Search for the cell housing the specified text and yield its (X, Y) center coordinate. 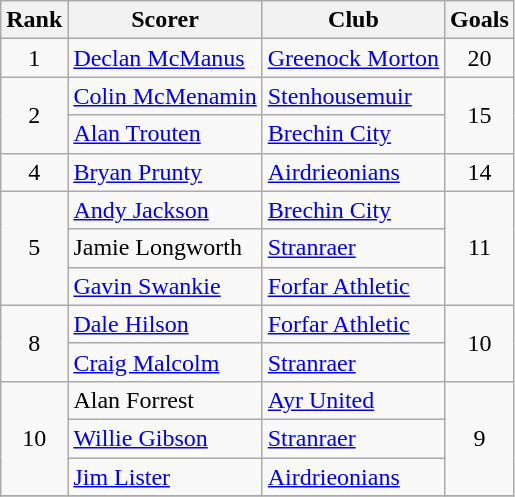
Craig Malcolm (165, 362)
20 (480, 58)
Declan McManus (165, 58)
5 (34, 248)
Ayr United (353, 400)
Alan Forrest (165, 400)
Bryan Prunty (165, 172)
Alan Trouten (165, 134)
1 (34, 58)
Rank (34, 20)
Gavin Swankie (165, 286)
15 (480, 115)
Greenock Morton (353, 58)
Dale Hilson (165, 324)
Andy Jackson (165, 210)
Scorer (165, 20)
Colin McMenamin (165, 96)
Goals (480, 20)
Willie Gibson (165, 438)
9 (480, 438)
14 (480, 172)
Jamie Longworth (165, 248)
2 (34, 115)
Club (353, 20)
11 (480, 248)
4 (34, 172)
Stenhousemuir (353, 96)
8 (34, 343)
Jim Lister (165, 477)
